Output the [X, Y] coordinate of the center of the cell containing the given text.  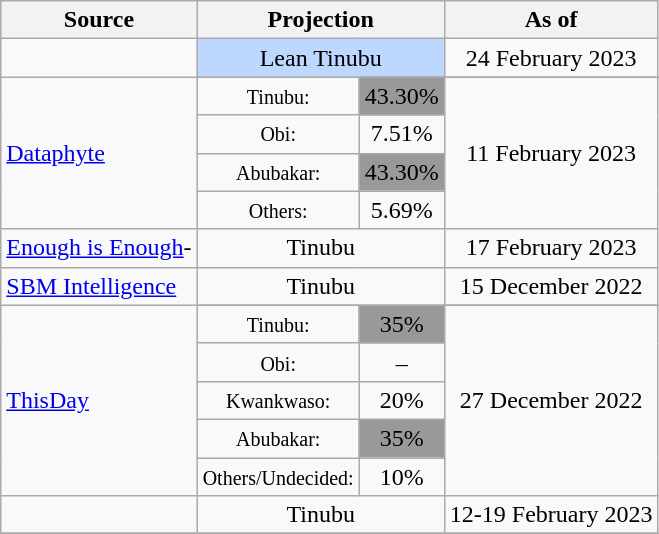
Others/Undecided: [278, 477]
SBM Intelligence [99, 286]
As of [551, 20]
Dataphyte [99, 153]
Source [99, 20]
15 December 2022 [551, 286]
27 December 2022 [551, 400]
Others: [278, 210]
– [402, 362]
Projection [320, 20]
10% [402, 477]
5.69% [402, 210]
20% [402, 400]
7.51% [402, 134]
Kwankwaso: [278, 400]
ThisDay [99, 400]
Lean Tinubu [320, 58]
Enough is Enough- [99, 248]
12-19 February 2023 [551, 515]
24 February 2023 [551, 58]
17 February 2023 [551, 248]
11 February 2023 [551, 153]
